Provide the (x, y) coordinate of the cell's center where the given text is located.  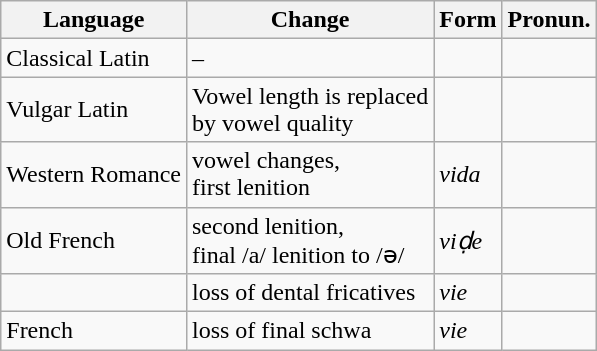
Pronun. (549, 20)
second lenition, final /a/ lenition to /ə/ (310, 240)
Vulgar Latin (94, 110)
Change (310, 20)
French (94, 331)
vida (468, 174)
vowel changes, first lenition (310, 174)
Form (468, 20)
viḍe (468, 240)
Vowel length is replacedby vowel quality (310, 110)
loss of final schwa (310, 331)
Classical Latin (94, 58)
loss of dental fricatives (310, 293)
Western Romance (94, 174)
– (310, 58)
Language (94, 20)
Old French (94, 240)
